Output the (x, y) coordinate of the center of the cell containing the given text.  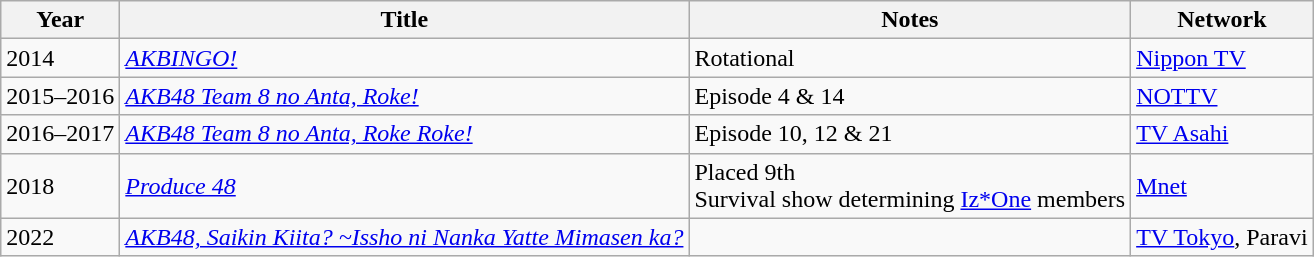
AKBINGO! (404, 58)
Nippon TV (1222, 58)
Episode 10, 12 & 21 (910, 134)
2016–2017 (60, 134)
Year (60, 20)
2014 (60, 58)
NOTTV (1222, 96)
Title (404, 20)
TV Tokyo, Paravi (1222, 237)
Notes (910, 20)
AKB48 Team 8 no Anta, Roke! (404, 96)
2022 (60, 237)
Mnet (1222, 186)
AKB48 Team 8 no Anta, Roke Roke! (404, 134)
Rotational (910, 58)
Episode 4 & 14 (910, 96)
Produce 48 (404, 186)
Network (1222, 20)
2015–2016 (60, 96)
TV Asahi (1222, 134)
AKB48, Saikin Kiita? ~Issho ni Nanka Yatte Mimasen ka? (404, 237)
2018 (60, 186)
Placed 9th Survival show determining Iz*One members (910, 186)
